From the cell containing the given text, extract its center point as (X, Y) coordinate. 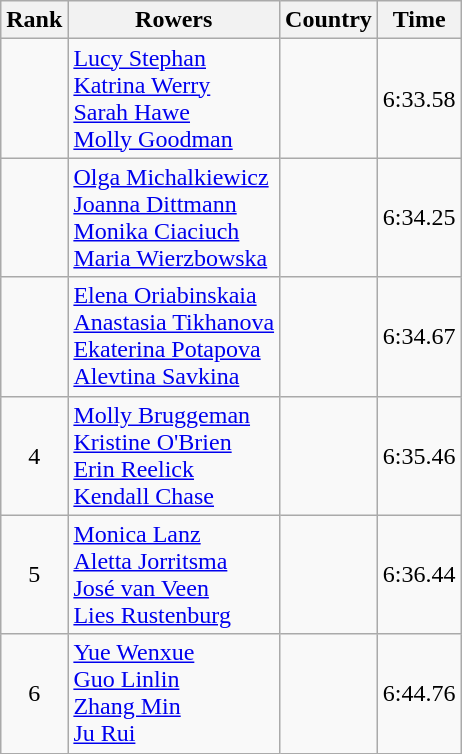
Elena OriabinskaiaAnastasia TikhanovaEkaterina PotapovaAlevtina Savkina (174, 336)
Time (419, 20)
Monica LanzAletta JorritsmaJosé van VeenLies Rustenburg (174, 574)
5 (34, 574)
6:36.44 (419, 574)
6 (34, 694)
Yue WenxueGuo LinlinZhang MinJu Rui (174, 694)
6:34.67 (419, 336)
Country (329, 20)
Molly BruggemanKristine O'BrienErin ReelickKendall Chase (174, 456)
Lucy StephanKatrina WerrySarah HaweMolly Goodman (174, 98)
6:34.25 (419, 218)
6:35.46 (419, 456)
Rowers (174, 20)
Olga MichalkiewiczJoanna DittmannMonika CiaciuchMaria Wierzbowska (174, 218)
Rank (34, 20)
6:44.76 (419, 694)
4 (34, 456)
6:33.58 (419, 98)
